Identify which cell holds the provided text, then report its (X, Y) central coordinate. 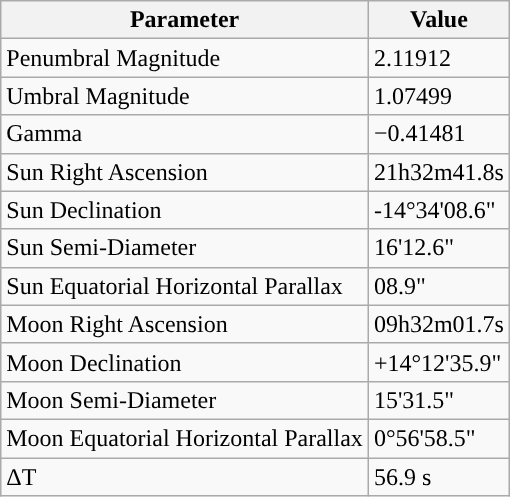
Moon Equatorial Horizontal Parallax (185, 438)
Sun Semi-Diameter (185, 248)
2.11912 (438, 58)
Moon Semi-Diameter (185, 400)
Sun Right Ascension (185, 172)
1.07499 (438, 96)
ΔT (185, 477)
15'31.5" (438, 400)
Sun Equatorial Horizontal Parallax (185, 286)
56.9 s (438, 477)
Sun Declination (185, 210)
0°56'58.5" (438, 438)
Value (438, 20)
Moon Right Ascension (185, 324)
Moon Declination (185, 362)
Parameter (185, 20)
Gamma (185, 134)
16'12.6" (438, 248)
08.9" (438, 286)
+14°12'35.9" (438, 362)
Penumbral Magnitude (185, 58)
−0.41481 (438, 134)
-14°34'08.6" (438, 210)
09h32m01.7s (438, 324)
21h32m41.8s (438, 172)
Umbral Magnitude (185, 96)
